Pinpoint the cell where the given text exists, returning its [X, Y] midpoint coordinate. 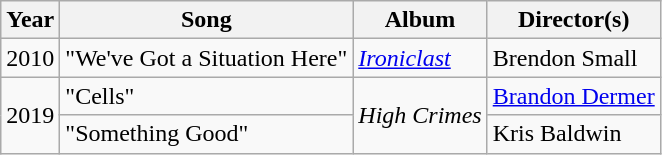
Song [206, 20]
High Crimes [420, 115]
"Something Good" [206, 134]
2019 [30, 115]
Brandon Dermer [574, 96]
Album [420, 20]
Ironiclast [420, 58]
Kris Baldwin [574, 134]
"Cells" [206, 96]
2010 [30, 58]
Director(s) [574, 20]
Brendon Small [574, 58]
"We've Got a Situation Here" [206, 58]
Year [30, 20]
